Search for the cell housing the specified text and yield its [x, y] center coordinate. 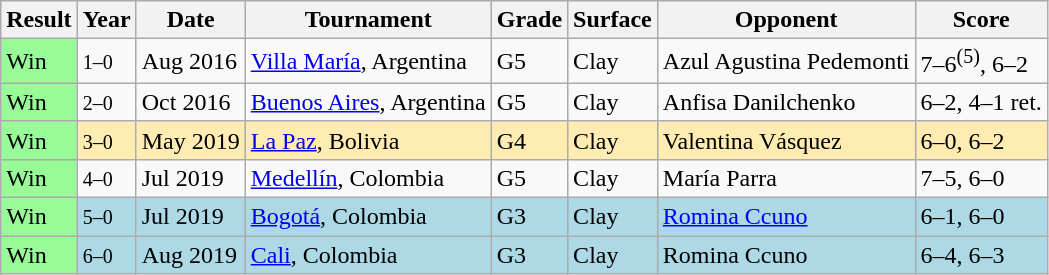
Aug 2019 [190, 255]
Villa María, Argentina [368, 62]
6–2, 4–1 ret. [981, 102]
Date [190, 20]
Valentina Vásquez [786, 140]
7–6(5), 6–2 [981, 62]
G4 [529, 140]
Surface [613, 20]
4–0 [106, 178]
Azul Agustina Pedemonti [786, 62]
Oct 2016 [190, 102]
María Parra [786, 178]
Grade [529, 20]
Result [39, 20]
Buenos Aires, Argentina [368, 102]
Anfisa Danilchenko [786, 102]
May 2019 [190, 140]
6–1, 6–0 [981, 217]
Year [106, 20]
Tournament [368, 20]
Medellín, Colombia [368, 178]
Bogotá, Colombia [368, 217]
7–5, 6–0 [981, 178]
Score [981, 20]
2–0 [106, 102]
1–0 [106, 62]
3–0 [106, 140]
6–0, 6–2 [981, 140]
Opponent [786, 20]
6–0 [106, 255]
La Paz, Bolivia [368, 140]
6–4, 6–3 [981, 255]
Cali, Colombia [368, 255]
Aug 2016 [190, 62]
5–0 [106, 217]
